Return [X, Y] of the center of cell containing provided text 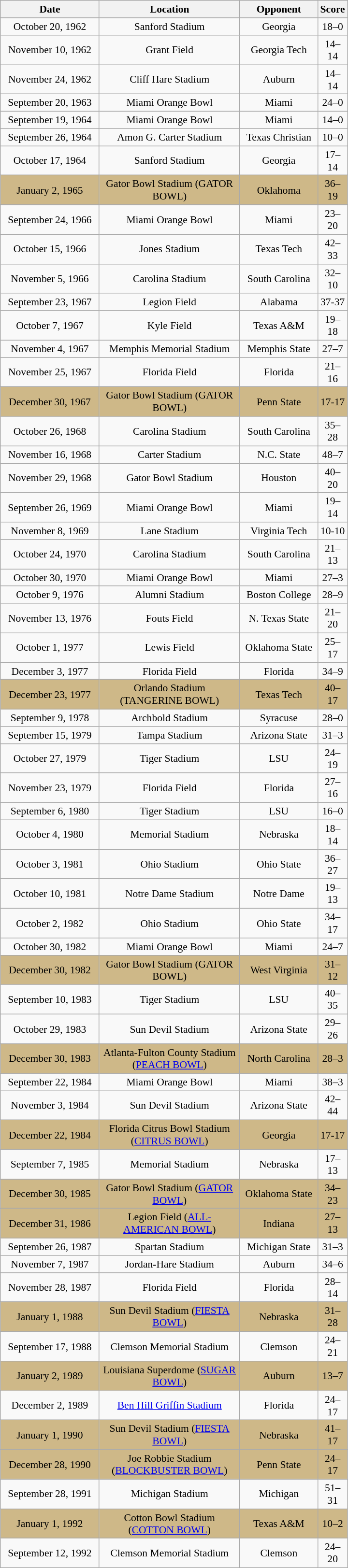
Atlanta-Fulton County Stadium (PEACH BOWL) [169, 1059]
36–19 [333, 190]
Boston College [278, 595]
Michigan Stadium [169, 1494]
18–0 [333, 27]
North Carolina [278, 1059]
Houston [278, 478]
Florida Citrus Bowl Stadium (CITRUS BOWL) [169, 1134]
Virginia Tech [278, 531]
34–17 [333, 923]
Cotton Bowl Stadium (COTTON BOWL) [169, 1524]
December 30, 1983 [50, 1059]
January 1, 1992 [50, 1524]
September 6, 1980 [50, 811]
24–20 [333, 1553]
September 10, 1983 [50, 999]
West Virginia [278, 970]
Amon G. Carter Stadium [169, 137]
November 29, 1968 [50, 478]
34–23 [333, 1194]
October 3, 1981 [50, 864]
34–6 [333, 1264]
Texas Christian [278, 137]
October 4, 1980 [50, 835]
December 22, 1984 [50, 1134]
51–31 [333, 1494]
Orlando Stadium (TANGERINE BOWL) [169, 695]
Notre Dame [278, 894]
N. Texas State [278, 618]
28–3 [333, 1059]
23–20 [333, 219]
October 9, 1976 [50, 595]
Alumni Stadium [169, 595]
September 19, 1964 [50, 120]
October 30, 1970 [50, 578]
Spartan Stadium [169, 1247]
January 1, 1990 [50, 1435]
Oklahoma [278, 190]
41–17 [333, 1435]
Jordan-Hare Stadium [169, 1264]
Indiana [278, 1223]
Joe Robbie Stadium (BLOCKBUSTER BOWL) [169, 1465]
27–16 [333, 787]
Carter Stadium [169, 455]
Gator Bowl Stadium [169, 478]
September 9, 1978 [50, 718]
October 15, 1966 [50, 249]
October 26, 1968 [50, 431]
November 25, 1967 [50, 372]
25–17 [333, 647]
Jones Stadium [169, 249]
November 4, 1967 [50, 349]
Date [50, 9]
December 2, 1989 [50, 1406]
Notre Dame Stadium [169, 894]
21–20 [333, 618]
October 20, 1962 [50, 27]
Lewis Field [169, 647]
48–7 [333, 455]
Alabama [278, 302]
28–14 [333, 1287]
27–7 [333, 349]
31–28 [333, 1317]
December 3, 1977 [50, 671]
Memphis Memorial Stadium [169, 349]
September 22, 1984 [50, 1082]
13–7 [333, 1376]
19–18 [333, 326]
24–7 [333, 947]
December 30, 1985 [50, 1194]
December 28, 1990 [50, 1465]
Location [169, 9]
17–13 [333, 1164]
December 30, 1967 [50, 402]
32–10 [333, 278]
October 10, 1981 [50, 894]
24–19 [333, 758]
October 24, 1970 [50, 555]
10–2 [333, 1524]
October 27, 1979 [50, 758]
October 30, 1982 [50, 947]
29–26 [333, 1029]
January 2, 1989 [50, 1376]
28–0 [333, 718]
November 16, 1968 [50, 455]
27–13 [333, 1223]
December 30, 1982 [50, 970]
Michigan State [278, 1247]
November 5, 1966 [50, 278]
42–44 [333, 1105]
Cliff Hare Stadium [169, 79]
November 8, 1969 [50, 531]
December 23, 1977 [50, 695]
September 15, 1979 [50, 735]
November 23, 1979 [50, 787]
September 7, 1985 [50, 1164]
24–0 [333, 103]
November 24, 1962 [50, 79]
21–13 [333, 555]
40–35 [333, 999]
Michigan [278, 1494]
Legion Field (ALL-AMERICAN BOWL) [169, 1223]
Score [333, 9]
18–14 [333, 835]
Fouts Field [169, 618]
September 17, 1988 [50, 1346]
October 17, 1964 [50, 160]
37-37 [333, 302]
December 31, 1986 [50, 1223]
November 28, 1987 [50, 1287]
November 3, 1984 [50, 1105]
10–0 [333, 137]
Lane Stadium [169, 531]
Georgia Tech [278, 50]
Legion Field [169, 302]
38–3 [333, 1082]
September 20, 1963 [50, 103]
17–14 [333, 160]
Grant Field [169, 50]
31–12 [333, 970]
19–14 [333, 507]
16–0 [333, 811]
September 23, 1967 [50, 302]
35–28 [333, 431]
Syracuse [278, 718]
10-10 [333, 531]
Opponent [278, 9]
September 26, 1969 [50, 507]
40–20 [333, 478]
Kyle Field [169, 326]
September 28, 1991 [50, 1494]
October 29, 1983 [50, 1029]
N.C. State [278, 455]
27–3 [333, 578]
36–27 [333, 864]
November 10, 1962 [50, 50]
September 12, 1992 [50, 1553]
September 26, 1964 [50, 137]
14–0 [333, 120]
28–9 [333, 595]
34–9 [333, 671]
19–13 [333, 894]
November 7, 1987 [50, 1264]
January 2, 1965 [50, 190]
January 1, 1988 [50, 1317]
21–16 [333, 372]
Ben Hill Griffin Stadium [169, 1406]
24–21 [333, 1346]
October 7, 1967 [50, 326]
Louisiana Superdome (SUGAR BOWL) [169, 1376]
42–33 [333, 249]
September 26, 1987 [50, 1247]
September 24, 1966 [50, 219]
Tampa Stadium [169, 735]
Memphis State [278, 349]
November 13, 1976 [50, 618]
40–17 [333, 695]
Archbold Stadium [169, 718]
October 1, 1977 [50, 647]
October 2, 1982 [50, 923]
